Pinpoint the cell where the given text exists, returning its [X, Y] midpoint coordinate. 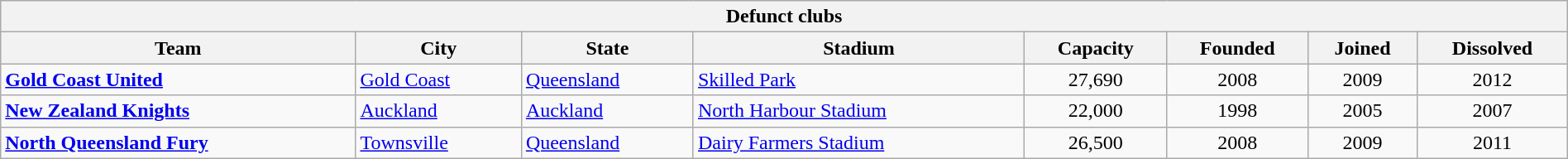
22,000 [1096, 111]
Team [179, 48]
Gold Coast [438, 79]
27,690 [1096, 79]
North Queensland Fury [179, 142]
26,500 [1096, 142]
Dairy Farmers Stadium [858, 142]
Townsville [438, 142]
Skilled Park [858, 79]
Dissolved [1493, 48]
Founded [1237, 48]
State [607, 48]
2005 [1362, 111]
1998 [1237, 111]
Stadium [858, 48]
2011 [1493, 142]
Defunct clubs [784, 17]
2012 [1493, 79]
City [438, 48]
North Harbour Stadium [858, 111]
Joined [1362, 48]
Gold Coast United [179, 79]
New Zealand Knights [179, 111]
2007 [1493, 111]
Capacity [1096, 48]
